Pinpoint the cell where the given text exists, returning its (x, y) midpoint coordinate. 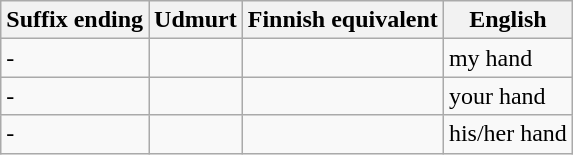
my hand (508, 58)
Suffix ending (75, 20)
your hand (508, 96)
his/her hand (508, 134)
Finnish equivalent (342, 20)
English (508, 20)
Udmurt (196, 20)
